Return (x, y) of the center of cell containing provided text 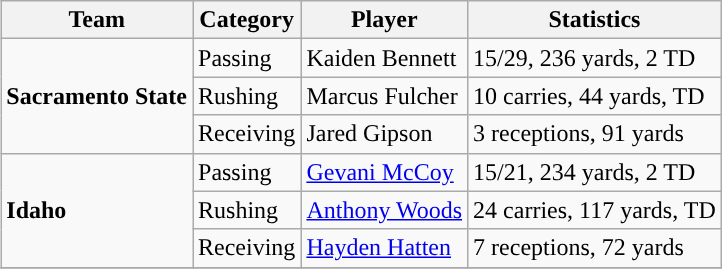
Player (384, 20)
Hayden Hatten (384, 248)
7 receptions, 72 yards (595, 248)
24 carries, 117 yards, TD (595, 210)
Idaho (97, 210)
Statistics (595, 20)
Category (246, 20)
15/29, 236 yards, 2 TD (595, 58)
Marcus Fulcher (384, 96)
15/21, 234 yards, 2 TD (595, 172)
10 carries, 44 yards, TD (595, 96)
Anthony Woods (384, 210)
3 receptions, 91 yards (595, 134)
Team (97, 20)
Kaiden Bennett (384, 58)
Sacramento State (97, 96)
Gevani McCoy (384, 172)
Jared Gipson (384, 134)
